For the text-containing cell, return its midpoint in [x, y] coordinate format. 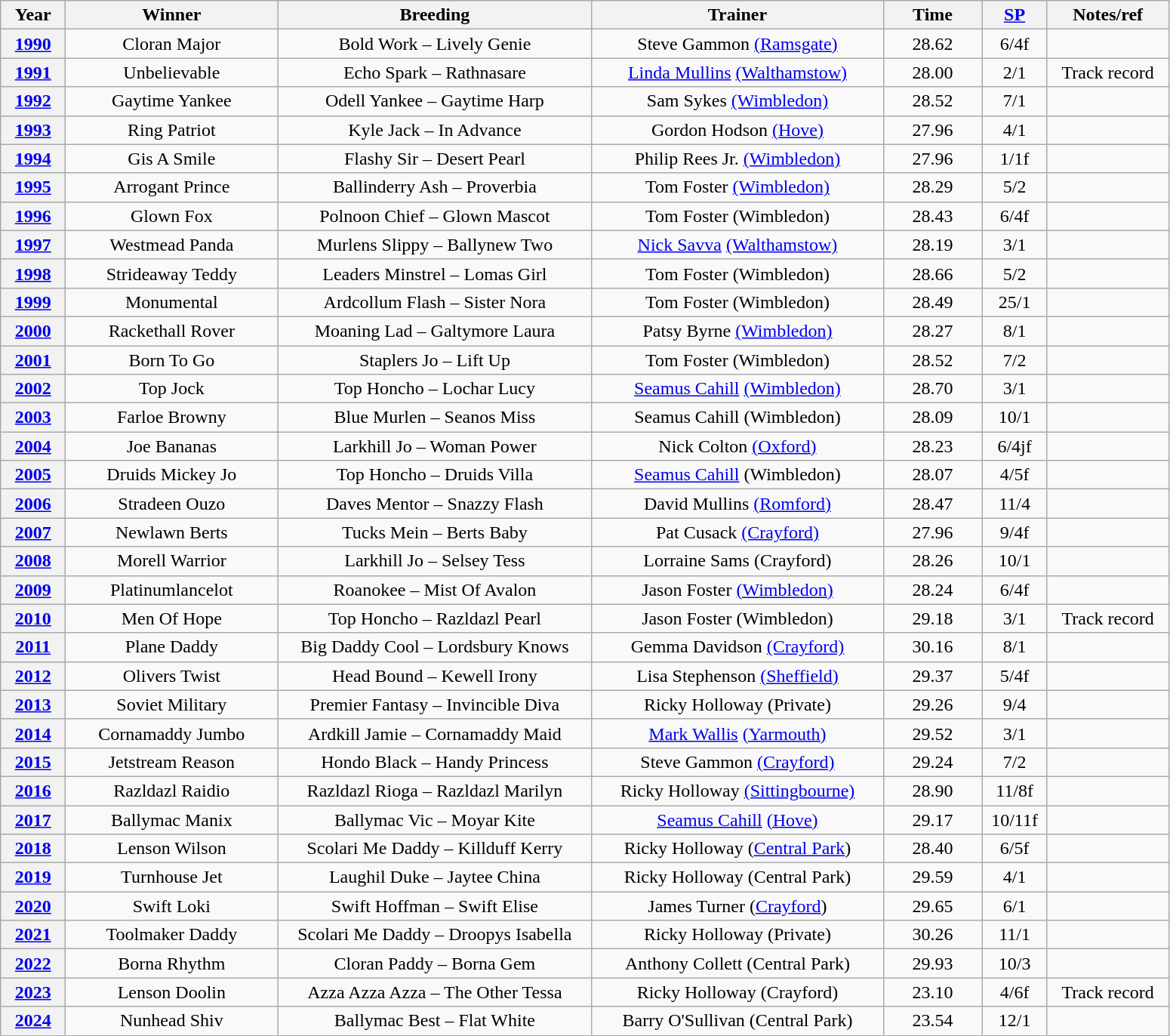
Bold Work – Lively Genie [435, 44]
Anthony Collett (Central Park) [737, 964]
Glown Fox [172, 216]
Unbelievable [172, 72]
2024 [33, 1021]
28.47 [933, 504]
1994 [33, 159]
Soviet Military [172, 705]
Top Honcho – Razldazl Pearl [435, 618]
1997 [33, 245]
11/8f [1015, 791]
28.70 [933, 389]
Winner [172, 15]
28.40 [933, 849]
Larkhill Jo – Woman Power [435, 446]
Gordon Hodson (Hove) [737, 130]
2015 [33, 762]
28.09 [933, 418]
Plane Daddy [172, 647]
2020 [33, 906]
Razldazl Raidio [172, 791]
23.54 [933, 1021]
Roanokee – Mist Of Avalon [435, 590]
James Turner (Crayford) [737, 906]
Newlawn Berts [172, 532]
Ballymac Vic – Moyar Kite [435, 819]
29.59 [933, 877]
Cloran Major [172, 44]
29.65 [933, 906]
2023 [33, 992]
Nick Colton (Oxford) [737, 446]
12/1 [1015, 1021]
Sam Sykes (Wimbledon) [737, 101]
Toolmaker Daddy [172, 935]
1/1f [1015, 159]
Linda Mullins (Walthamstow) [737, 72]
28.23 [933, 446]
Murlens Slippy – Ballynew Two [435, 245]
Strideaway Teddy [172, 273]
1996 [33, 216]
Ballinderry Ash – Proverbia [435, 187]
2005 [33, 475]
Big Daddy Cool – Lordsbury Knows [435, 647]
29.18 [933, 618]
Year [33, 15]
29.52 [933, 733]
29.17 [933, 819]
1993 [33, 130]
Moaning Lad – Galtymore Laura [435, 331]
23.10 [933, 992]
2010 [33, 618]
Lisa Stephenson (Sheffield) [737, 676]
Borna Rhythm [172, 964]
Ballymac Manix [172, 819]
Razldazl Rioga – Razldazl Marilyn [435, 791]
Men Of Hope [172, 618]
David Mullins (Romford) [737, 504]
Polnoon Chief – Glown Mascot [435, 216]
Daves Mentor – Snazzy Flash [435, 504]
7/1 [1015, 101]
1998 [33, 273]
2022 [33, 964]
Seamus Cahill (Hove) [737, 819]
Lenson Doolin [172, 992]
Ricky Holloway (Sittingbourne) [737, 791]
Top Honcho – Druids Villa [435, 475]
Swift Hoffman – Swift Elise [435, 906]
28.26 [933, 561]
Breeding [435, 15]
Swift Loki [172, 906]
Morell Warrior [172, 561]
1992 [33, 101]
2/1 [1015, 72]
Ardcollum Flash – Sister Nora [435, 302]
Steve Gammon (Crayford) [737, 762]
Azza Azza Azza – The Other Tessa [435, 992]
2017 [33, 819]
Premier Fantasy – Invincible Diva [435, 705]
Ardkill Jamie – Cornamaddy Maid [435, 733]
Top Honcho – Lochar Lucy [435, 389]
Joe Bananas [172, 446]
SP [1015, 15]
Hondo Black – Handy Princess [435, 762]
2014 [33, 733]
Rackethall Rover [172, 331]
Farloe Browny [172, 418]
11/1 [1015, 935]
2004 [33, 446]
Barry O'Sullivan (Central Park) [737, 1021]
28.66 [933, 273]
Gaytime Yankee [172, 101]
Cornamaddy Jumbo [172, 733]
2021 [33, 935]
Pat Cusack (Crayford) [737, 532]
Notes/ref [1108, 15]
Born To Go [172, 360]
9/4 [1015, 705]
Scolari Me Daddy – Killduff Kerry [435, 849]
Olivers Twist [172, 676]
Echo Spark – Rathnasare [435, 72]
28.43 [933, 216]
6/4jf [1015, 446]
Gemma Davidson (Crayford) [737, 647]
2018 [33, 849]
Nick Savva (Walthamstow) [737, 245]
Top Jock [172, 389]
2001 [33, 360]
Scolari Me Daddy – Droopys Isabella [435, 935]
Odell Yankee – Gaytime Harp [435, 101]
5/4f [1015, 676]
Blue Murlen – Seanos Miss [435, 418]
Stradeen Ouzo [172, 504]
Head Bound – Kewell Irony [435, 676]
2000 [33, 331]
1999 [33, 302]
Mark Wallis (Yarmouth) [737, 733]
Platinumlancelot [172, 590]
Staplers Jo – Lift Up [435, 360]
Gis A Smile [172, 159]
2016 [33, 791]
1995 [33, 187]
Monumental [172, 302]
2002 [33, 389]
Leaders Minstrel – Lomas Girl [435, 273]
Ricky Holloway (Crayford) [737, 992]
Cloran Paddy – Borna Gem [435, 964]
Flashy Sir – Desert Pearl [435, 159]
2007 [33, 532]
10/3 [1015, 964]
Jetstream Reason [172, 762]
28.27 [933, 331]
Ring Patriot [172, 130]
Laughil Duke – Jaytee China [435, 877]
2008 [33, 561]
Druids Mickey Jo [172, 475]
2003 [33, 418]
9/4f [1015, 532]
Trainer [737, 15]
2019 [33, 877]
30.16 [933, 647]
2012 [33, 676]
28.24 [933, 590]
25/1 [1015, 302]
28.90 [933, 791]
Turnhouse Jet [172, 877]
Steve Gammon (Ramsgate) [737, 44]
2011 [33, 647]
4/6f [1015, 992]
28.29 [933, 187]
6/5f [1015, 849]
Ballymac Best – Flat White [435, 1021]
Nunhead Shiv [172, 1021]
1991 [33, 72]
29.37 [933, 676]
10/11f [1015, 819]
Arrogant Prince [172, 187]
Philip Rees Jr. (Wimbledon) [737, 159]
Westmead Panda [172, 245]
29.93 [933, 964]
2009 [33, 590]
Kyle Jack – In Advance [435, 130]
29.24 [933, 762]
11/4 [1015, 504]
28.19 [933, 245]
4/5f [1015, 475]
28.49 [933, 302]
28.07 [933, 475]
Lorraine Sams (Crayford) [737, 561]
Lenson Wilson [172, 849]
Time [933, 15]
29.26 [933, 705]
Tucks Mein – Berts Baby [435, 532]
1990 [33, 44]
Patsy Byrne (Wimbledon) [737, 331]
2006 [33, 504]
2013 [33, 705]
28.00 [933, 72]
6/1 [1015, 906]
28.62 [933, 44]
Larkhill Jo – Selsey Tess [435, 561]
30.26 [933, 935]
